Capture the cell that displays the provided text and extract its (X, Y) central coordinate. 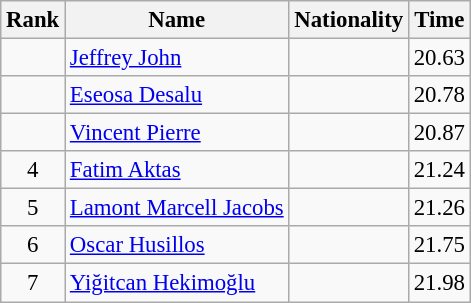
Eseosa Desalu (177, 95)
Oscar Husillos (177, 245)
20.63 (439, 58)
20.78 (439, 95)
Jeffrey John (177, 58)
Rank (33, 20)
21.75 (439, 245)
Name (177, 20)
4 (33, 170)
21.98 (439, 283)
Fatim Aktas (177, 170)
Time (439, 20)
21.24 (439, 170)
Lamont Marcell Jacobs (177, 208)
20.87 (439, 133)
7 (33, 283)
5 (33, 208)
6 (33, 245)
Yiğitcan Hekimoğlu (177, 283)
Nationality (348, 20)
Vincent Pierre (177, 133)
21.26 (439, 208)
